Provide the (x, y) coordinate of the cell's center where the given text is located.  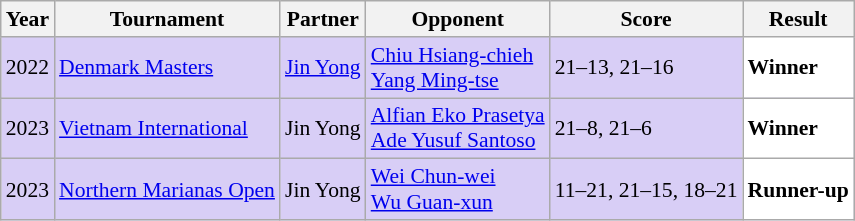
Wei Chun-wei Wu Guan-xun (458, 190)
21–8, 21–6 (646, 128)
Tournament (167, 19)
Score (646, 19)
Vietnam International (167, 128)
Northern Marianas Open (167, 190)
Result (798, 19)
21–13, 21–16 (646, 68)
2022 (28, 68)
Runner-up (798, 190)
Year (28, 19)
Opponent (458, 19)
11–21, 21–15, 18–21 (646, 190)
Alfian Eko Prasetya Ade Yusuf Santoso (458, 128)
Chiu Hsiang-chieh Yang Ming-tse (458, 68)
Denmark Masters (167, 68)
Partner (323, 19)
